Detect which cell encompasses the target text, then output its (x, y) center coordinate. 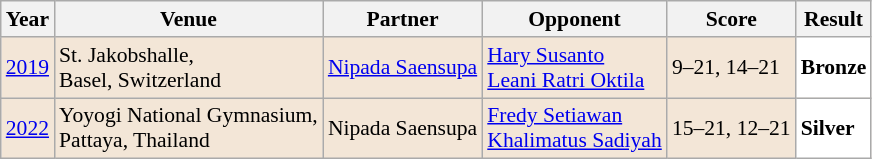
2019 (28, 68)
Result (834, 19)
15–21, 12–21 (732, 128)
Score (732, 19)
Fredy Setiawan Khalimatus Sadiyah (574, 128)
Year (28, 19)
St. Jakobshalle,Basel, Switzerland (188, 68)
2022 (28, 128)
9–21, 14–21 (732, 68)
Partner (402, 19)
Venue (188, 19)
Opponent (574, 19)
Bronze (834, 68)
Hary Susanto Leani Ratri Oktila (574, 68)
Yoyogi National Gymnasium,Pattaya, Thailand (188, 128)
Silver (834, 128)
